For the text-containing cell, return its midpoint in [X, Y] coordinate format. 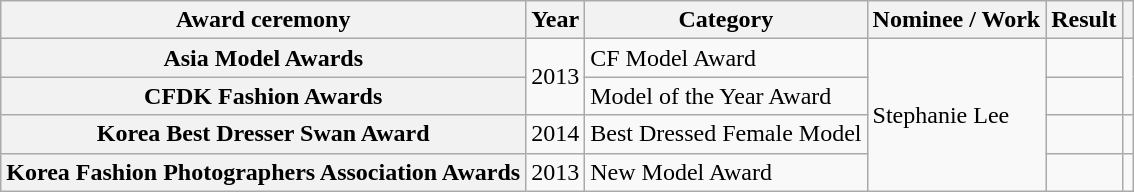
Stephanie Lee [956, 115]
CFDK Fashion Awards [264, 96]
Model of the Year Award [726, 96]
Korea Best Dresser Swan Award [264, 134]
2014 [556, 134]
Result [1084, 20]
Category [726, 20]
Award ceremony [264, 20]
New Model Award [726, 172]
Asia Model Awards [264, 58]
Nominee / Work [956, 20]
CF Model Award [726, 58]
Year [556, 20]
Korea Fashion Photographers Association Awards [264, 172]
Best Dressed Female Model [726, 134]
